For the text-containing cell, return its midpoint in (x, y) coordinate format. 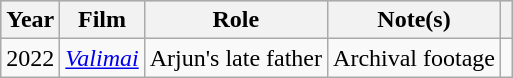
Note(s) (414, 20)
Film (102, 20)
2022 (30, 58)
Valimai (102, 58)
Role (236, 20)
Year (30, 20)
Archival footage (414, 58)
Arjun's late father (236, 58)
